For the text-containing cell, return its midpoint in (X, Y) coordinate format. 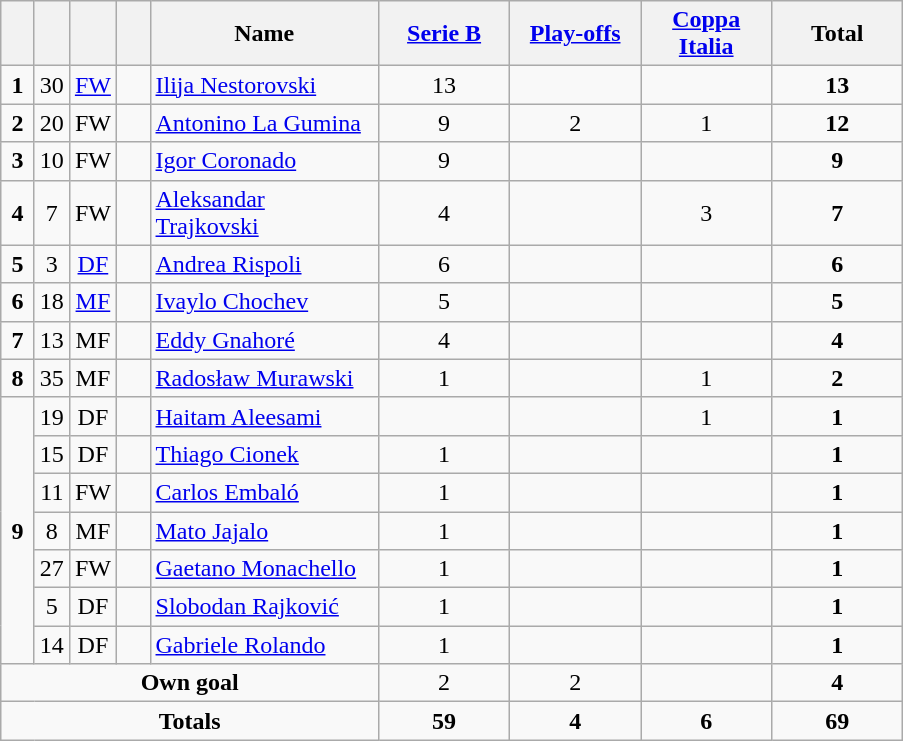
Own goal (190, 683)
Totals (190, 721)
Carlos Embaló (264, 492)
35 (52, 378)
Total (838, 34)
18 (52, 302)
Radosław Murawski (264, 378)
20 (52, 123)
Name (264, 34)
Igor Coronado (264, 161)
Thiago Cionek (264, 454)
14 (52, 645)
Mato Jajalo (264, 531)
11 (52, 492)
Gaetano Monachello (264, 569)
Andrea Rispoli (264, 264)
12 (838, 123)
Coppa Italia (706, 34)
30 (52, 85)
Gabriele Rolando (264, 645)
Ivaylo Chochev (264, 302)
Haitam Aleesami (264, 416)
59 (444, 721)
10 (52, 161)
Ilija Nestorovski (264, 85)
19 (52, 416)
Play-offs (576, 34)
69 (838, 721)
Serie B (444, 34)
Antonino La Gumina (264, 123)
Aleksandar Trajkovski (264, 212)
Slobodan Rajković (264, 607)
15 (52, 454)
27 (52, 569)
Eddy Gnahoré (264, 340)
